Determine the (X, Y) coordinate at the center of the cell enclosing the given text.  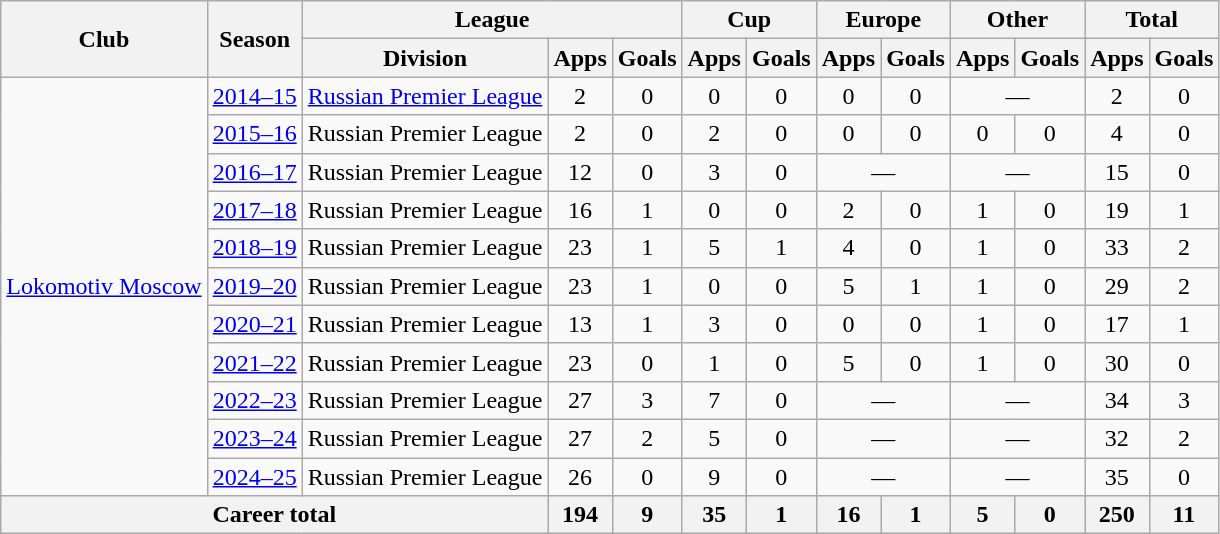
Total (1152, 20)
Season (254, 39)
Division (425, 58)
2022–23 (254, 400)
34 (1117, 400)
2019–20 (254, 286)
29 (1117, 286)
Club (104, 39)
17 (1117, 324)
250 (1117, 515)
19 (1117, 210)
32 (1117, 438)
Career total (274, 515)
194 (580, 515)
2020–21 (254, 324)
11 (1184, 515)
Other (1017, 20)
League (492, 20)
Europe (883, 20)
2017–18 (254, 210)
Lokomotiv Moscow (104, 286)
12 (580, 172)
2023–24 (254, 438)
33 (1117, 248)
2018–19 (254, 248)
2016–17 (254, 172)
26 (580, 477)
2014–15 (254, 96)
Cup (749, 20)
30 (1117, 362)
2021–22 (254, 362)
7 (714, 400)
15 (1117, 172)
2024–25 (254, 477)
13 (580, 324)
2015–16 (254, 134)
